Return the [X, Y] coordinate for the center point of the cell that contains the specified text.  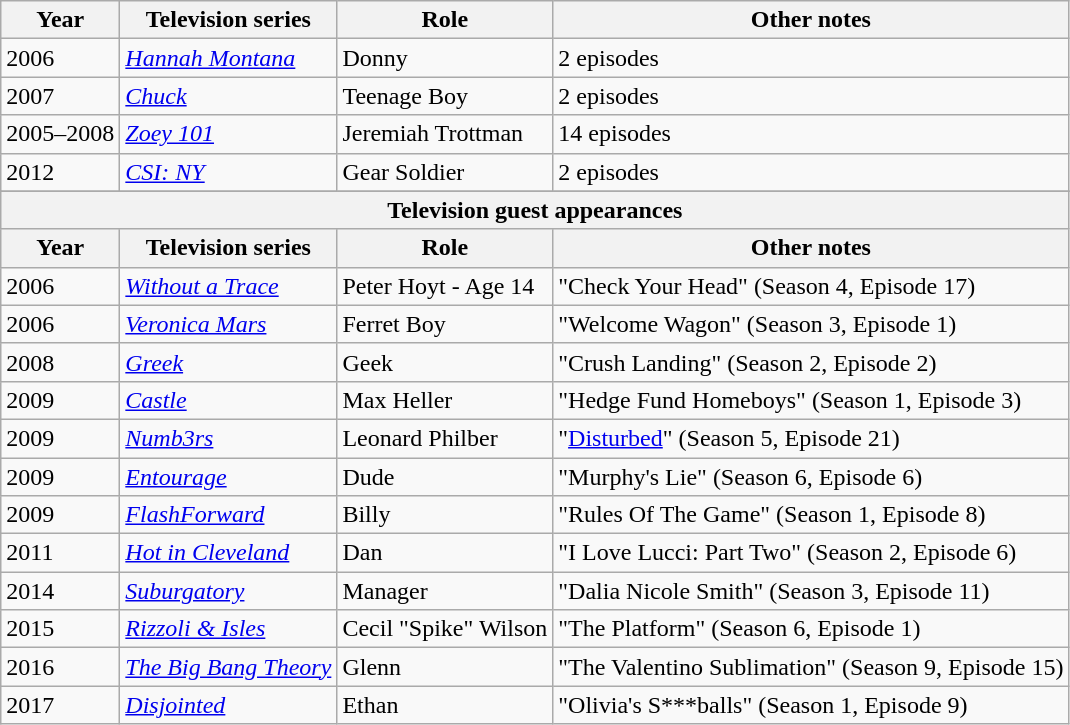
"Disturbed" (Season 5, Episode 21) [811, 438]
"I Love Lucci: Part Two" (Season 2, Episode 6) [811, 553]
CSI: NY [228, 172]
Ethan [445, 705]
Max Heller [445, 400]
Entourage [228, 477]
Without a Trace [228, 286]
"The Valentino Sublimation" (Season 9, Episode 15) [811, 667]
2011 [60, 553]
"Dalia Nicole Smith" (Season 3, Episode 11) [811, 591]
2008 [60, 362]
Castle [228, 400]
Manager [445, 591]
Television guest appearances [535, 210]
"The Platform" (Season 6, Episode 1) [811, 629]
Suburgatory [228, 591]
Zoey 101 [228, 134]
"Welcome Wagon" (Season 3, Episode 1) [811, 324]
Rizzoli & Isles [228, 629]
"Olivia's S***balls" (Season 1, Episode 9) [811, 705]
Cecil "Spike" Wilson [445, 629]
Hot in Cleveland [228, 553]
"Crush Landing" (Season 2, Episode 2) [811, 362]
2017 [60, 705]
Billy [445, 515]
Jeremiah Trottman [445, 134]
Disjointed [228, 705]
Peter Hoyt - Age 14 [445, 286]
Gear Soldier [445, 172]
2016 [60, 667]
"Check Your Head" (Season 4, Episode 17) [811, 286]
"Hedge Fund Homeboys" (Season 1, Episode 3) [811, 400]
Chuck [228, 96]
2015 [60, 629]
Hannah Montana [228, 58]
Glenn [445, 667]
14 episodes [811, 134]
Dan [445, 553]
Dude [445, 477]
Geek [445, 362]
The Big Bang Theory [228, 667]
2012 [60, 172]
Veronica Mars [228, 324]
"Murphy's Lie" (Season 6, Episode 6) [811, 477]
Greek [228, 362]
2005–2008 [60, 134]
FlashForward [228, 515]
"Rules Of The Game" (Season 1, Episode 8) [811, 515]
Teenage Boy [445, 96]
Leonard Philber [445, 438]
Ferret Boy [445, 324]
Numb3rs [228, 438]
Donny [445, 58]
2007 [60, 96]
2014 [60, 591]
